Output the [X, Y] coordinate of the center of the cell containing the given text.  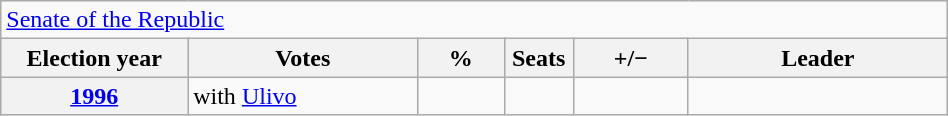
Election year [94, 58]
% [461, 58]
Leader [818, 58]
+/− [630, 58]
Votes [303, 58]
Senate of the Republic [474, 20]
1996 [94, 96]
with Ulivo [303, 96]
Seats [538, 58]
